Capture the cell that displays the provided text and extract its (X, Y) central coordinate. 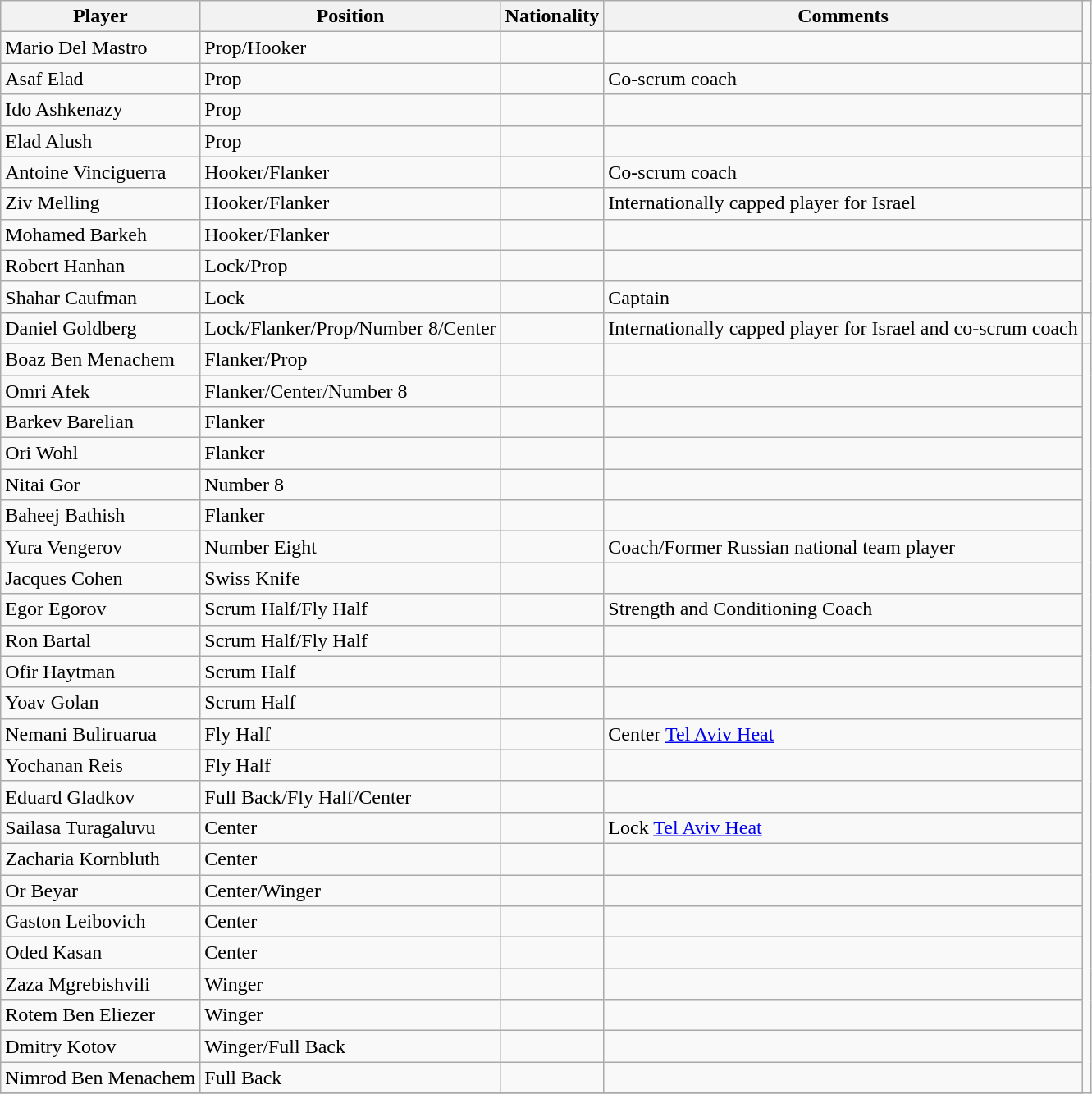
Or Beyar (100, 890)
Lock (350, 297)
Swiss Knife (350, 578)
Barkev Barelian (100, 422)
Internationally capped player for Israel and co-scrum coach (843, 328)
Shahar Caufman (100, 297)
Yochanan Reis (100, 765)
Center Tel Aviv Heat (843, 734)
Full Back (350, 1078)
Strength and Conditioning Coach (843, 609)
Asaf Elad (100, 79)
Eduard Gladkov (100, 796)
Full Back/Fly Half/Center (350, 796)
Yoav Golan (100, 703)
Jacques Cohen (100, 578)
Nitai Gor (100, 485)
Ido Ashkenazy (100, 110)
Rotem Ben Eliezer (100, 1015)
Zacharia Kornbluth (100, 859)
Dmitry Kotov (100, 1046)
Flanker/Center/Number 8 (350, 391)
Gaston Leibovich (100, 922)
Nemani Buliruarua (100, 734)
Lock/Flanker/Prop/Number 8/Center (350, 328)
Captain (843, 297)
Baheej Bathish (100, 516)
Mohamed Barkeh (100, 235)
Daniel Goldberg (100, 328)
Egor Egorov (100, 609)
Boaz Ben Menachem (100, 359)
Coach/Former Russian national team player (843, 547)
Ori Wohl (100, 454)
Flanker/Prop (350, 359)
Nimrod Ben Menachem (100, 1078)
Number 8 (350, 485)
Antoine Vinciguerra (100, 172)
Lock Tel Aviv Heat (843, 827)
Internationally capped player for Israel (843, 203)
Oded Kasan (100, 953)
Sailasa Turagaluvu (100, 827)
Zaza Mgrebishvili (100, 984)
Omri Afek (100, 391)
Ofir Haytman (100, 672)
Number Eight (350, 547)
Lock/Prop (350, 266)
Position (350, 16)
Center/Winger (350, 890)
Mario Del Mastro (100, 48)
Robert Hanhan (100, 266)
Comments (843, 16)
Elad Alush (100, 141)
Nationality (552, 16)
Player (100, 16)
Yura Vengerov (100, 547)
Prop/Hooker (350, 48)
Ziv Melling (100, 203)
Ron Bartal (100, 640)
Winger/Full Back (350, 1046)
